Pinpoint the cell where the given text exists, returning its (x, y) midpoint coordinate. 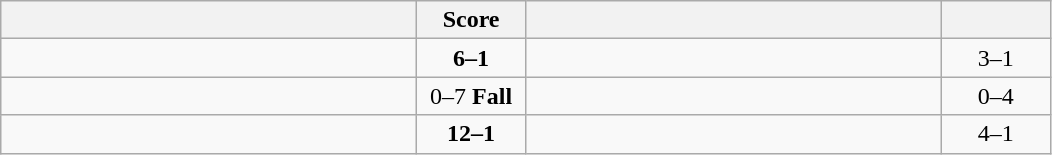
6–1 (472, 58)
0–4 (996, 96)
4–1 (996, 134)
12–1 (472, 134)
3–1 (996, 58)
0–7 Fall (472, 96)
Score (472, 20)
